Scan for the cell matching the given text and deliver its [x, y] coordinate at center. 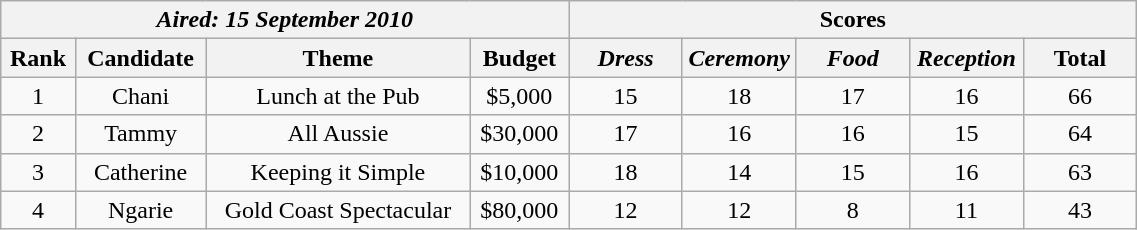
Rank [38, 58]
64 [1080, 134]
3 [38, 172]
Reception [967, 58]
Candidate [140, 58]
Ceremony [739, 58]
Theme [338, 58]
Ngarie [140, 210]
$30,000 [520, 134]
66 [1080, 96]
63 [1080, 172]
Chani [140, 96]
Budget [520, 58]
Tammy [140, 134]
Keeping it Simple [338, 172]
4 [38, 210]
Food [853, 58]
All Aussie [338, 134]
Lunch at the Pub [338, 96]
$80,000 [520, 210]
8 [853, 210]
Scores [853, 20]
1 [38, 96]
14 [739, 172]
Total [1080, 58]
Dress [626, 58]
43 [1080, 210]
$5,000 [520, 96]
Gold Coast Spectacular [338, 210]
$10,000 [520, 172]
2 [38, 134]
Aired: 15 September 2010 [285, 20]
11 [967, 210]
Catherine [140, 172]
